Pinpoint the cell where the given text exists, returning its [X, Y] midpoint coordinate. 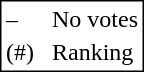
– [20, 19]
(#) [20, 53]
Ranking [94, 53]
No votes [94, 19]
